Locate the cell with the specified text and output its [X, Y] center coordinate. 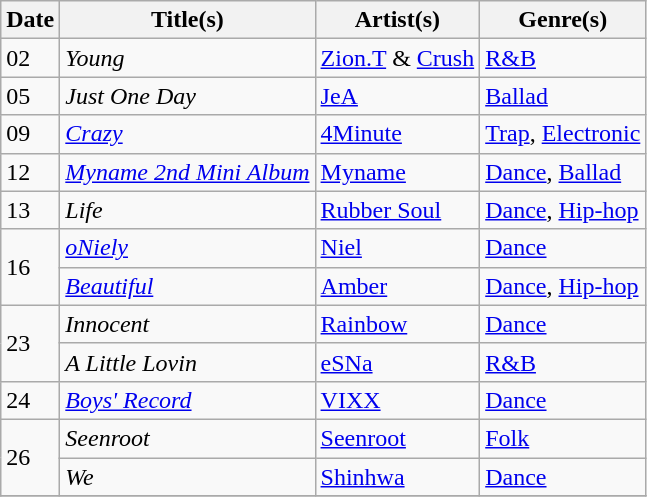
Folk [563, 438]
Date [30, 20]
Beautiful [188, 286]
02 [30, 58]
Rubber Soul [398, 210]
13 [30, 210]
Dance, Ballad [563, 172]
A Little Lovin [188, 362]
VIXX [398, 400]
Amber [398, 286]
Life [188, 210]
oNiely [188, 248]
Innocent [188, 324]
Trap, Electronic [563, 134]
Rainbow [398, 324]
26 [30, 457]
Myname 2nd Mini Album [188, 172]
23 [30, 343]
Title(s) [188, 20]
05 [30, 96]
Artist(s) [398, 20]
Genre(s) [563, 20]
12 [30, 172]
Crazy [188, 134]
24 [30, 400]
We [188, 477]
Niel [398, 248]
Shinhwa [398, 477]
JeA [398, 96]
Just One Day [188, 96]
Myname [398, 172]
Ballad [563, 96]
eSNa [398, 362]
Boys' Record [188, 400]
09 [30, 134]
16 [30, 267]
4Minute [398, 134]
Zion.T & Crush [398, 58]
Young [188, 58]
